Return [X, Y] of the center of cell containing provided text 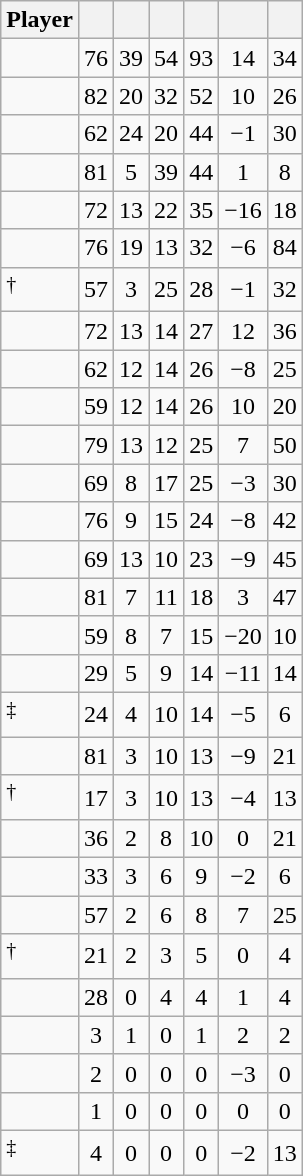
11 [166, 597]
27 [202, 331]
22 [166, 210]
79 [96, 445]
19 [132, 248]
23 [202, 559]
54 [166, 58]
84 [284, 248]
−4 [244, 798]
34 [284, 58]
−16 [244, 210]
50 [284, 445]
−20 [244, 635]
35 [202, 210]
47 [284, 597]
52 [202, 96]
45 [284, 559]
−6 [244, 248]
−5 [244, 714]
−11 [244, 673]
29 [96, 673]
33 [96, 877]
42 [284, 521]
Player [40, 20]
93 [202, 58]
82 [96, 96]
